Extract the [x, y] coordinate from the center of the cell holding the provided text.  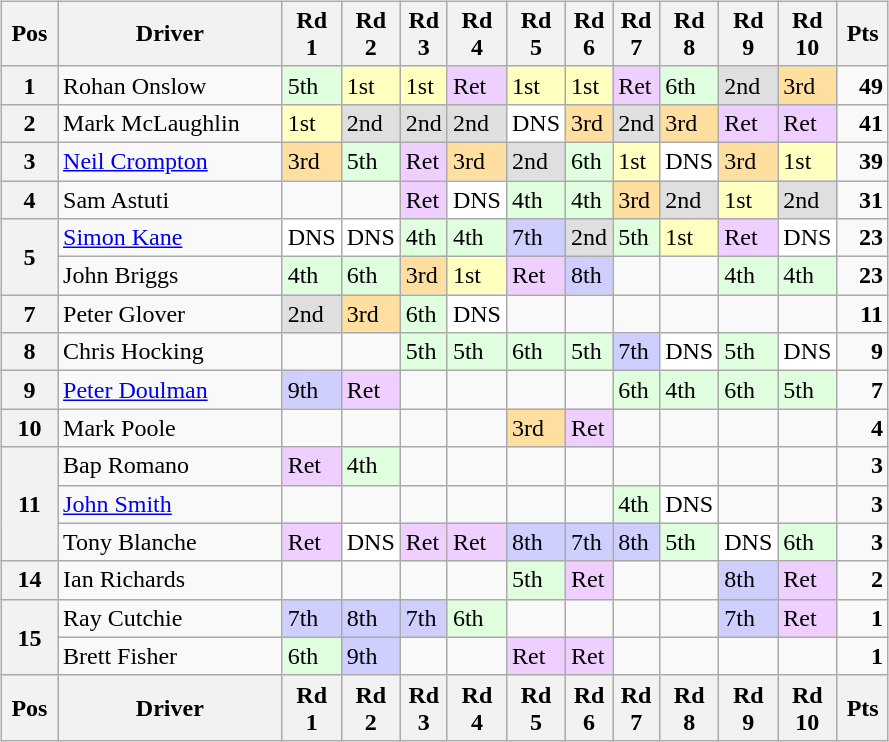
49 [863, 85]
Peter Glover [170, 314]
Ian Richards [170, 580]
Bap Romano [170, 466]
Brett Fisher [170, 656]
8 [29, 352]
Mark Poole [170, 428]
Peter Doulman [170, 390]
41 [863, 123]
Simon Kane [170, 238]
Tony Blanche [170, 542]
Ray Cutchie [170, 618]
Sam Astuti [170, 199]
5 [29, 257]
10 [29, 428]
14 [29, 580]
Neil Crompton [170, 161]
Chris Hocking [170, 352]
31 [863, 199]
Rohan Onslow [170, 85]
John Smith [170, 504]
15 [29, 637]
Mark McLaughlin [170, 123]
39 [863, 161]
John Briggs [170, 276]
